Extract the (x, y) coordinate from the center of the cell holding the provided text.  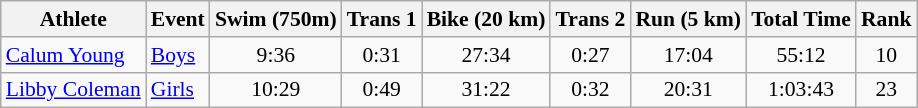
Girls (178, 90)
10 (886, 55)
55:12 (801, 55)
27:34 (486, 55)
0:31 (382, 55)
Event (178, 19)
Swim (750m) (276, 19)
Calum Young (74, 55)
0:32 (590, 90)
Total Time (801, 19)
Run (5 km) (688, 19)
Boys (178, 55)
9:36 (276, 55)
31:22 (486, 90)
Rank (886, 19)
17:04 (688, 55)
20:31 (688, 90)
1:03:43 (801, 90)
Libby Coleman (74, 90)
Bike (20 km) (486, 19)
0:27 (590, 55)
23 (886, 90)
Trans 2 (590, 19)
10:29 (276, 90)
Trans 1 (382, 19)
Athlete (74, 19)
0:49 (382, 90)
